Pinpoint the cell where the given text exists, returning its (x, y) midpoint coordinate. 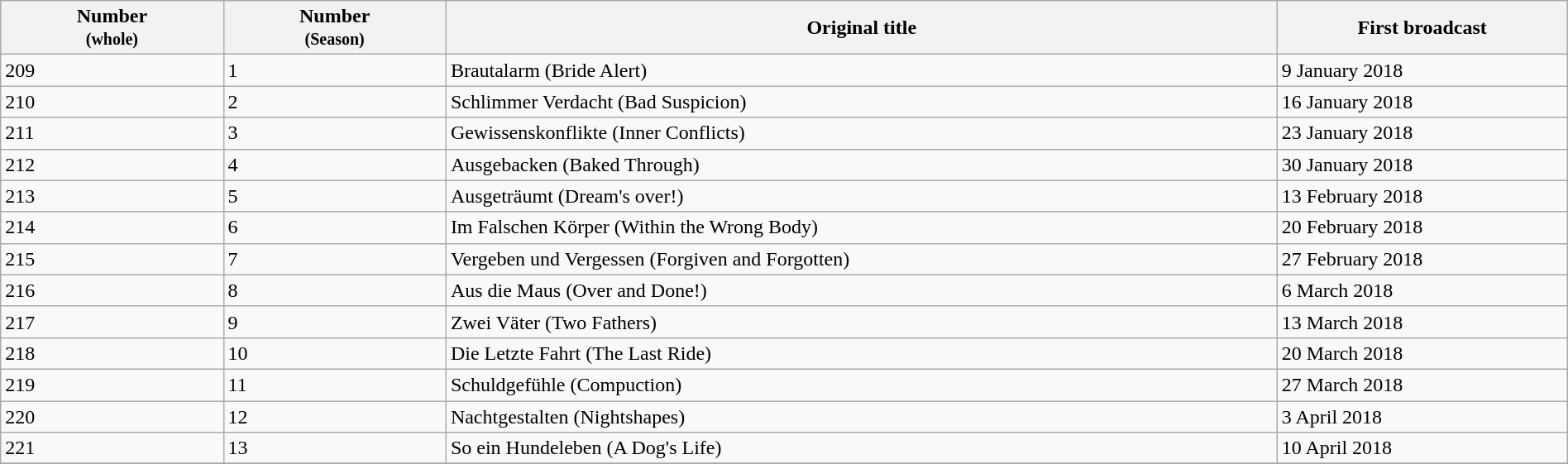
3 (334, 133)
23 January 2018 (1422, 133)
212 (112, 165)
Nachtgestalten (Nightshapes) (862, 416)
Vergeben und Vergessen (Forgiven and Forgotten) (862, 259)
1 (334, 70)
10 (334, 353)
220 (112, 416)
Die Letzte Fahrt (The Last Ride) (862, 353)
Im Falschen Körper (Within the Wrong Body) (862, 227)
6 March 2018 (1422, 290)
11 (334, 385)
Brautalarm (Bride Alert) (862, 70)
9 January 2018 (1422, 70)
27 February 2018 (1422, 259)
Gewissenskonflikte (Inner Conflicts) (862, 133)
So ein Hundeleben (A Dog's Life) (862, 448)
Schlimmer Verdacht (Bad Suspicion) (862, 102)
3 April 2018 (1422, 416)
13 (334, 448)
20 February 2018 (1422, 227)
13 February 2018 (1422, 196)
213 (112, 196)
Number (whole) (112, 28)
219 (112, 385)
10 April 2018 (1422, 448)
216 (112, 290)
217 (112, 322)
Zwei Väter (Two Fathers) (862, 322)
27 March 2018 (1422, 385)
2 (334, 102)
210 (112, 102)
9 (334, 322)
218 (112, 353)
Ausgeträumt (Dream's over!) (862, 196)
Aus die Maus (Over and Done!) (862, 290)
First broadcast (1422, 28)
12 (334, 416)
16 January 2018 (1422, 102)
211 (112, 133)
8 (334, 290)
Schuldgefühle (Compuction) (862, 385)
6 (334, 227)
221 (112, 448)
30 January 2018 (1422, 165)
214 (112, 227)
4 (334, 165)
Original title (862, 28)
Number (Season) (334, 28)
20 March 2018 (1422, 353)
209 (112, 70)
Ausgebacken (Baked Through) (862, 165)
215 (112, 259)
5 (334, 196)
13 March 2018 (1422, 322)
7 (334, 259)
